Locate the cell with the specified text and output its (X, Y) center coordinate. 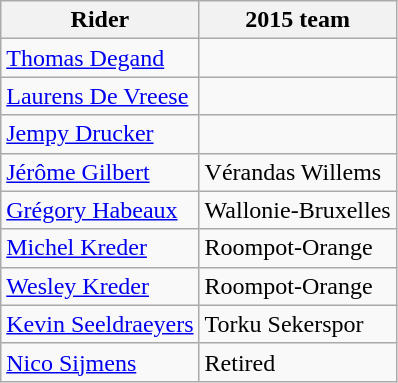
Jérôme Gilbert (100, 172)
Jempy Drucker (100, 134)
2015 team (298, 20)
Grégory Habeaux (100, 210)
Nico Sijmens (100, 362)
Torku Sekerspor (298, 324)
Laurens De Vreese (100, 96)
Wesley Kreder (100, 286)
Kevin Seeldraeyers (100, 324)
Vérandas Willems (298, 172)
Retired (298, 362)
Thomas Degand (100, 58)
Michel Kreder (100, 248)
Rider (100, 20)
Wallonie-Bruxelles (298, 210)
